Provide the (x, y) coordinate of the cell's center where the given text is located.  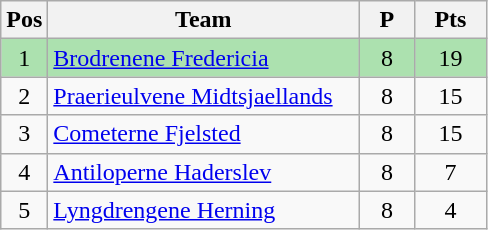
1 (24, 58)
Team (204, 20)
Lyngdrengene Herning (204, 210)
5 (24, 210)
Pos (24, 20)
19 (450, 58)
Antiloperne Haderslev (204, 172)
3 (24, 134)
Pts (450, 20)
7 (450, 172)
Cometerne Fjelsted (204, 134)
P (387, 20)
2 (24, 96)
Brodrenene Fredericia (204, 58)
Praerieulvene Midtsjaellands (204, 96)
